Scan for the cell matching the given text and deliver its (X, Y) coordinate at center. 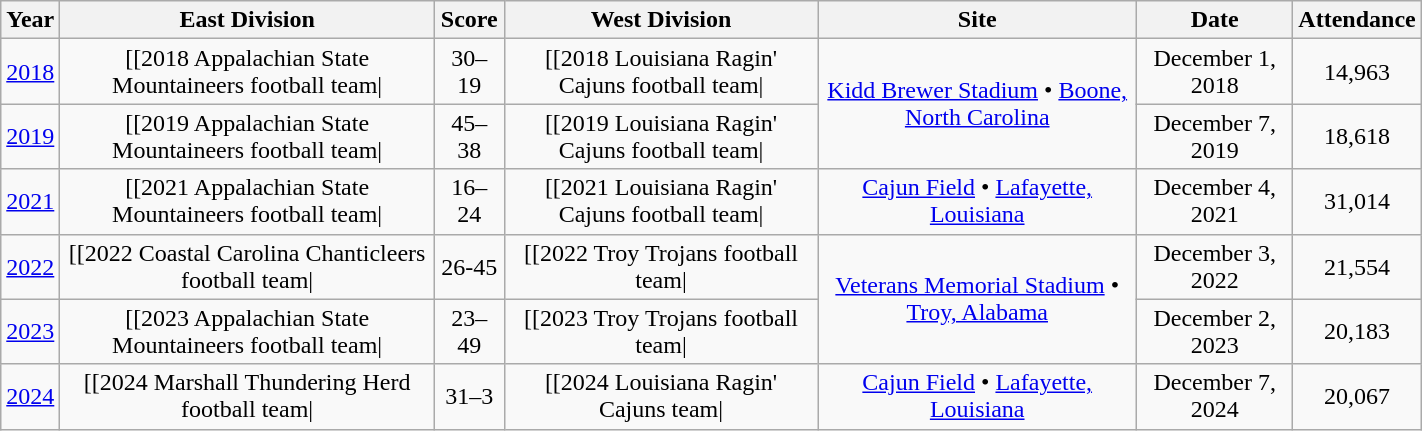
2021 (30, 202)
[[2022 Coastal Carolina Chanticleers football team| (248, 266)
[[2024 Louisiana Ragin' Cajuns team| (661, 396)
2024 (30, 396)
20,183 (1357, 332)
December 1, 2018 (1215, 72)
Year (30, 20)
Kidd Brewer Stadium • Boone, North Carolina (978, 104)
[[2023 Troy Trojans football team| (661, 332)
December 7, 2024 (1215, 396)
2018 (30, 72)
December 7, 2019 (1215, 136)
14,963 (1357, 72)
December 2, 2023 (1215, 332)
Score (469, 20)
[[2024 Marshall Thundering Herd football team| (248, 396)
31,014 (1357, 202)
[[2018 Louisiana Ragin' Cajuns football team| (661, 72)
[[2022 Troy Trojans football team| (661, 266)
31–3 (469, 396)
December 3, 2022 (1215, 266)
[[2021 Louisiana Ragin' Cajuns football team| (661, 202)
26-45 (469, 266)
16–24 (469, 202)
West Division (661, 20)
Date (1215, 20)
East Division (248, 20)
Veterans Memorial Stadium • Troy, Alabama (978, 299)
2019 (30, 136)
[[2019 Louisiana Ragin' Cajuns football team| (661, 136)
23–49 (469, 332)
2023 (30, 332)
Attendance (1357, 20)
[[2021 Appalachian State Mountaineers football team| (248, 202)
2022 (30, 266)
18,618 (1357, 136)
[[2023 Appalachian State Mountaineers football team| (248, 332)
30–19 (469, 72)
21,554 (1357, 266)
December 4, 2021 (1215, 202)
45–38 (469, 136)
20,067 (1357, 396)
Site (978, 20)
[[2018 Appalachian State Mountaineers football team| (248, 72)
[[2019 Appalachian State Mountaineers football team| (248, 136)
